Find where the given text appears and provide that cell's center as [x, y] coordinate. 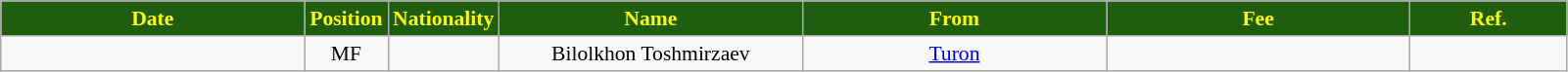
Fee [1259, 18]
Turon [954, 54]
Name [650, 18]
Ref. [1489, 18]
Position [347, 18]
Bilolkhon Toshmirzaev [650, 54]
Date [153, 18]
MF [347, 54]
Nationality [443, 18]
From [954, 18]
